Return (X, Y) of the center of cell containing provided text 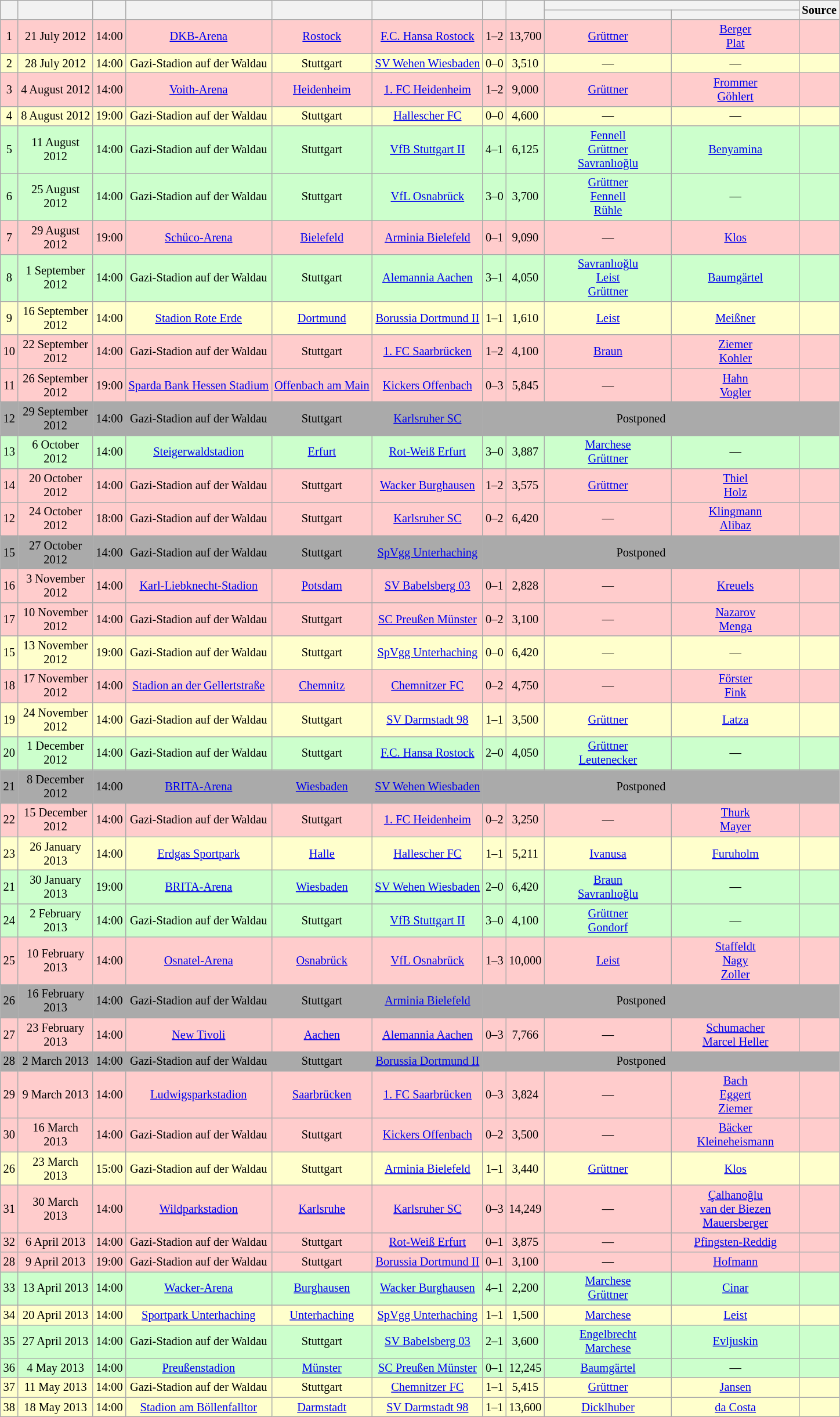
Pfingsten-Reddig (736, 1242)
16 September 2012 (56, 318)
Preußenstadion (198, 1368)
4,600 (525, 116)
29 September 2012 (56, 418)
Darmstadt (321, 1407)
Savranlıoğlu Leist Grüttner (608, 278)
10 November 2012 (56, 619)
3,575 (525, 486)
2–1 (494, 1342)
18:00 (109, 519)
Braun Savranlıoğlu (608, 887)
3,510 (525, 63)
Rostock (321, 37)
26 January 2013 (56, 854)
Ivanusa (608, 854)
7 (9, 237)
Ludwigsparkstadion (198, 1094)
11 August 2012 (56, 150)
Frommer Göhlert (736, 89)
21 July 2012 (56, 37)
23 February 2013 (56, 1035)
Stadion an der Gellertstraße (198, 686)
22 September 2012 (56, 352)
Furuholm (736, 854)
Kreuels (736, 585)
24 October 2012 (56, 519)
18 (9, 686)
3,250 (525, 820)
Burghausen (321, 1288)
37 (9, 1387)
9 March 2013 (56, 1094)
1 September 2012 (56, 278)
Sportpark Unterhaching (198, 1315)
9 (9, 318)
Latza (736, 720)
Cinar (736, 1288)
19 (9, 720)
Voith-Arena (198, 89)
da Costa (736, 1407)
27 April 2013 (56, 1342)
13 (9, 452)
Marchese (608, 1315)
Stadion am Böllenfalltor (198, 1407)
Förster Fink (736, 686)
8 December 2012 (56, 786)
2 March 2013 (56, 1061)
Wildparkstadion (198, 1209)
9 April 2013 (56, 1262)
5,211 (525, 854)
30 March 2013 (56, 1209)
10 February 2013 (56, 961)
Grüttner Leutenecker (608, 753)
Nazarov Menga (736, 619)
Staffeldt Nagy Zoller (736, 961)
25 August 2012 (56, 197)
Chemnitz (321, 686)
13,600 (525, 1407)
23 (9, 854)
1,610 (525, 318)
Dicklhuber (608, 1407)
2 February 2013 (56, 920)
1,500 (525, 1315)
Steigerwaldstadion (198, 452)
6 October 2012 (56, 452)
Hahn Vogler (736, 385)
Fennell Grüttner Savranlıoğlu (608, 150)
Hofmann (736, 1262)
Source (819, 10)
4,750 (525, 686)
16 (9, 585)
Meißner (736, 318)
Schumacher Marcel Heller (736, 1035)
Braun (608, 352)
26 September 2012 (56, 385)
23 March 2013 (56, 1169)
4 May 2013 (56, 1368)
Benyamina (736, 150)
3,875 (525, 1242)
20 April 2013 (56, 1315)
11 May 2013 (56, 1387)
3,700 (525, 197)
14 (9, 486)
Karl-Liebknecht-Stadion (198, 585)
Grüttner Gondorf (608, 920)
Aachen (321, 1035)
Münster (321, 1368)
36 (9, 1368)
3,824 (525, 1094)
7,766 (525, 1035)
38 (9, 1407)
13,700 (525, 37)
Halle (321, 854)
3–1 (494, 278)
3 (9, 89)
12,245 (525, 1368)
3,887 (525, 452)
Grüttner Fennell Rühle (608, 197)
30 January 2013 (56, 887)
28 July 2012 (56, 63)
35 (9, 1342)
4 August 2012 (56, 89)
27 (9, 1035)
6,125 (525, 150)
Heidenheim (321, 89)
8 August 2012 (56, 116)
Bach Eggert Ziemer (736, 1094)
24 November 2012 (56, 720)
Klingmann Alibaz (736, 519)
15:00 (109, 1169)
Jansen (736, 1387)
Thurk Mayer (736, 820)
Unterhaching (321, 1315)
25 (9, 961)
8 (9, 278)
24 (9, 920)
9,090 (525, 237)
5,415 (525, 1387)
Schüco-Arena (198, 237)
Dortmund (321, 318)
30 (9, 1135)
10,000 (525, 961)
3,440 (525, 1169)
1 December 2012 (56, 753)
16 February 2013 (56, 1001)
34 (9, 1315)
Offenbach am Main (321, 385)
Engelbrecht Marchese (608, 1342)
20 (9, 753)
3 November 2012 (56, 585)
27 October 2012 (56, 552)
Thiel Holz (736, 486)
14,249 (525, 1209)
3,600 (525, 1342)
2,200 (525, 1288)
16 March 2013 (56, 1135)
29 August 2012 (56, 237)
5 (9, 150)
4 (9, 116)
Bäcker Kleineheismann (736, 1135)
Potsdam (321, 585)
Bielefeld (321, 237)
13 November 2012 (56, 653)
Erfurt (321, 452)
Stadion Rote Erde (198, 318)
13 April 2013 (56, 1288)
31 (9, 1209)
6 (9, 197)
Saarbrücken (321, 1094)
22 (9, 820)
Osnatel-Arena (198, 961)
1–3 (494, 961)
New Tivoli (198, 1035)
9,000 (525, 89)
11 (9, 385)
33 (9, 1288)
5,845 (525, 385)
Ziemer Kohler (736, 352)
20 October 2012 (56, 486)
29 (9, 1094)
32 (9, 1242)
2,828 (525, 585)
Osnabrück (321, 961)
1 (9, 37)
17 (9, 619)
Karlsruhe (321, 1209)
DKB-Arena (198, 37)
17 November 2012 (56, 686)
10 (9, 352)
15 December 2012 (56, 820)
Erdgas Sportpark (198, 854)
Berger Plat (736, 37)
18 May 2013 (56, 1407)
Wacker-Arena (198, 1288)
Sparda Bank Hessen Stadium (198, 385)
Çalhanoğlu van der Biezen Mauersberger (736, 1209)
2 (9, 63)
Evljuskin (736, 1342)
6 April 2013 (56, 1242)
